Identify which cell holds the provided text, then report its (x, y) central coordinate. 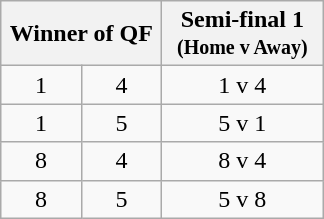
1 v 4 (242, 85)
5 v 8 (242, 199)
Winner of QF (82, 34)
5 v 1 (242, 123)
Semi-final 1(Home v Away) (242, 34)
8 v 4 (242, 161)
